Return [X, Y] of the center of cell containing provided text 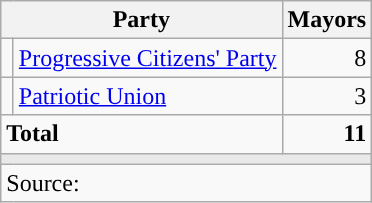
Source: [186, 183]
Mayors [327, 20]
Total [142, 134]
Party [142, 20]
11 [327, 134]
8 [327, 58]
Patriotic Union [148, 96]
3 [327, 96]
Progressive Citizens' Party [148, 58]
